Output the [x, y] coordinate of the center of the cell containing the given text.  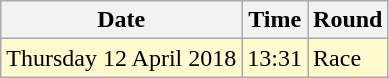
13:31 [275, 58]
Time [275, 20]
Thursday 12 April 2018 [122, 58]
Race [348, 58]
Date [122, 20]
Round [348, 20]
